Search for the cell housing the specified text and yield its (x, y) center coordinate. 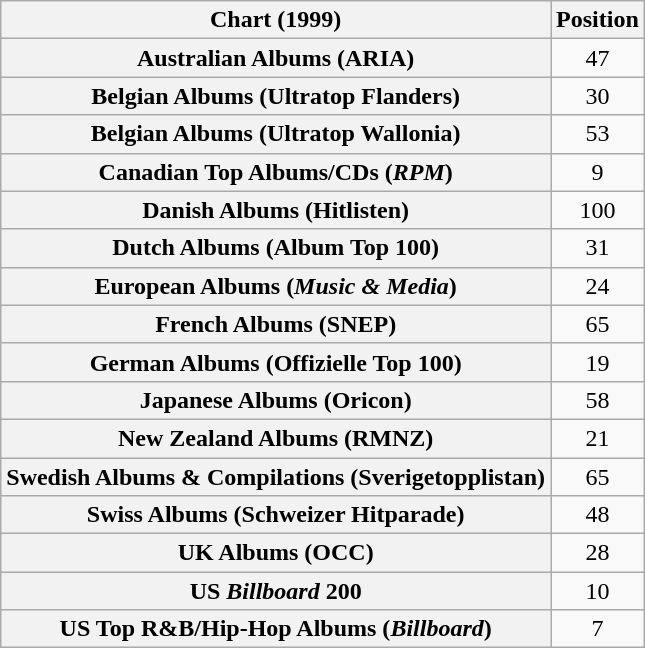
Canadian Top Albums/CDs (RPM) (276, 172)
21 (598, 438)
7 (598, 629)
French Albums (SNEP) (276, 324)
Danish Albums (Hitlisten) (276, 210)
Australian Albums (ARIA) (276, 58)
10 (598, 591)
German Albums (Offizielle Top 100) (276, 362)
47 (598, 58)
New Zealand Albums (RMNZ) (276, 438)
19 (598, 362)
24 (598, 286)
58 (598, 400)
53 (598, 134)
European Albums (Music & Media) (276, 286)
Japanese Albums (Oricon) (276, 400)
UK Albums (OCC) (276, 553)
Chart (1999) (276, 20)
Dutch Albums (Album Top 100) (276, 248)
28 (598, 553)
US Top R&B/Hip-Hop Albums (Billboard) (276, 629)
48 (598, 515)
US Billboard 200 (276, 591)
100 (598, 210)
Belgian Albums (Ultratop Wallonia) (276, 134)
30 (598, 96)
Swedish Albums & Compilations (Sverigetopplistan) (276, 477)
Swiss Albums (Schweizer Hitparade) (276, 515)
9 (598, 172)
31 (598, 248)
Belgian Albums (Ultratop Flanders) (276, 96)
Position (598, 20)
